Extract the [X, Y] coordinate from the center of the cell holding the provided text.  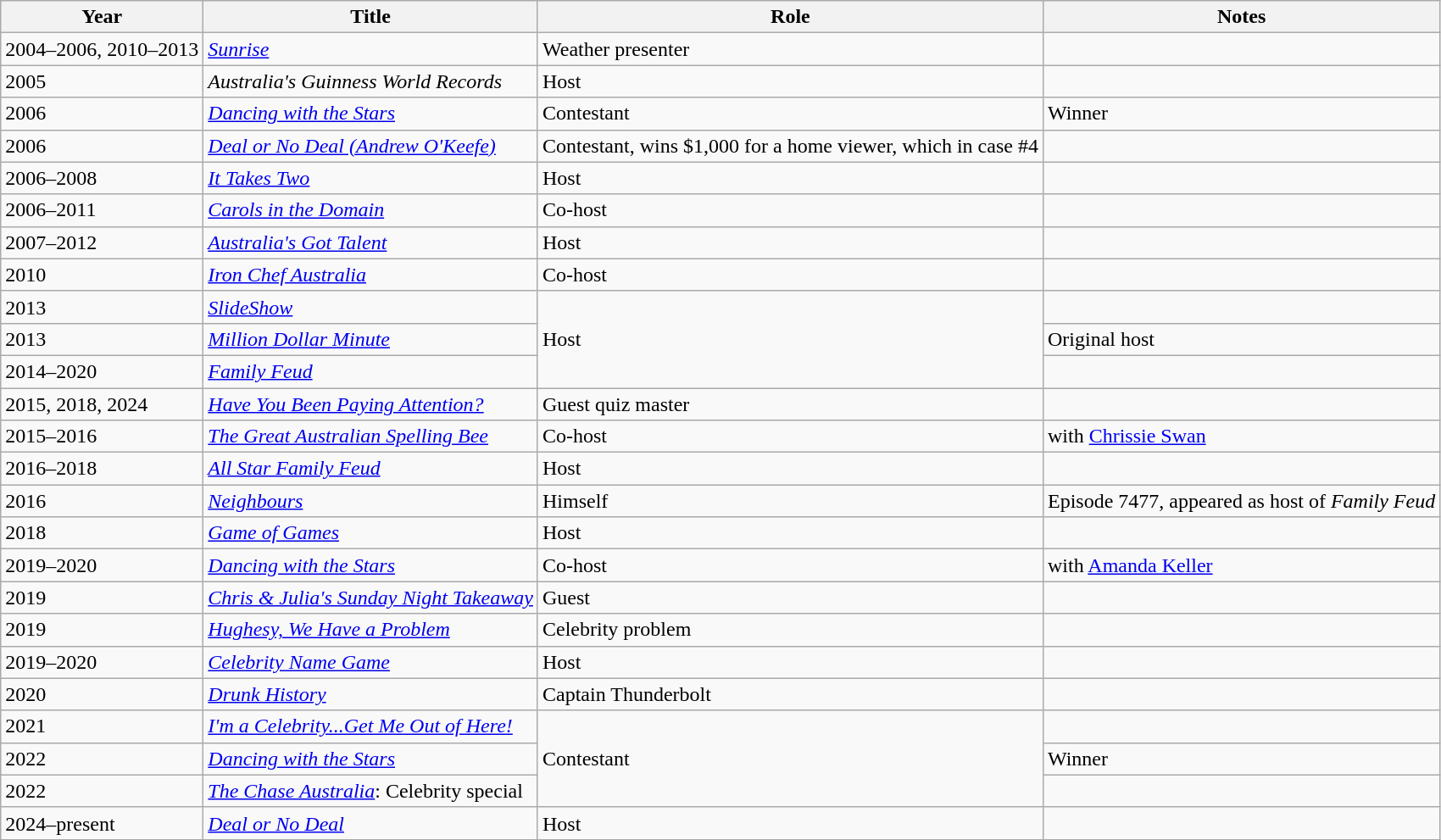
2024–present [102, 823]
The Great Australian Spelling Bee [371, 437]
2015, 2018, 2024 [102, 404]
Carols in the Domain [371, 210]
2006–2011 [102, 210]
Captain Thunderbolt [790, 694]
Title [371, 17]
Notes [1241, 17]
Weather presenter [790, 49]
I'm a Celebrity...Get Me Out of Here! [371, 726]
2015–2016 [102, 437]
Sunrise [371, 49]
Chris & Julia's Sunday Night Takeaway [371, 598]
Game of Games [371, 533]
2021 [102, 726]
2016–2018 [102, 469]
The Chase Australia: Celebrity special [371, 791]
2004–2006, 2010–2013 [102, 49]
It Takes Two [371, 178]
2007–2012 [102, 242]
Million Dollar Minute [371, 339]
Episode 7477, appeared as host of Family Feud [1241, 501]
Celebrity problem [790, 630]
Family Feud [371, 371]
Drunk History [371, 694]
Australia's Got Talent [371, 242]
Have You Been Paying Attention? [371, 404]
2014–2020 [102, 371]
2018 [102, 533]
All Star Family Feud [371, 469]
Deal or No Deal [371, 823]
2010 [102, 275]
2016 [102, 501]
with Chrissie Swan [1241, 437]
Year [102, 17]
Contestant, wins $1,000 for a home viewer, which in case #4 [790, 146]
Neighbours [371, 501]
2005 [102, 81]
Deal or No Deal (Andrew O'Keefe) [371, 146]
Celebrity Name Game [371, 662]
Guest [790, 598]
Guest quiz master [790, 404]
Himself [790, 501]
SlideShow [371, 307]
Original host [1241, 339]
Australia's Guinness World Records [371, 81]
Iron Chef Australia [371, 275]
Hughesy, We Have a Problem [371, 630]
with Amanda Keller [1241, 565]
2020 [102, 694]
2006–2008 [102, 178]
Role [790, 17]
